Scan for the cell matching the given text and deliver its (x, y) coordinate at center. 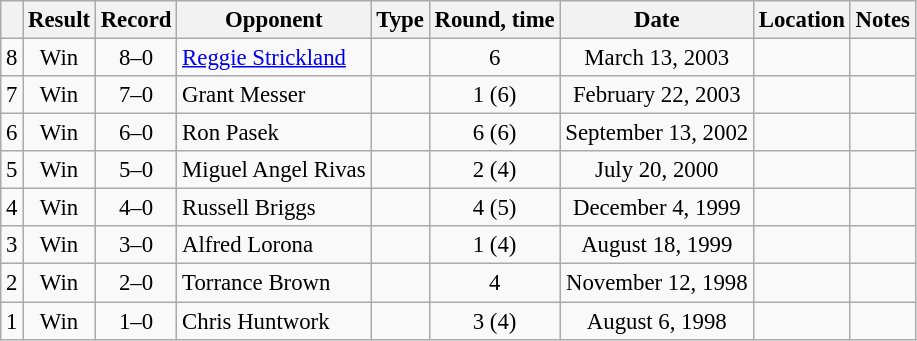
1 (6) (494, 95)
6–0 (136, 133)
Record (136, 20)
4–0 (136, 208)
1–0 (136, 321)
Torrance Brown (274, 283)
July 20, 2000 (656, 170)
Russell Briggs (274, 208)
Type (400, 20)
Opponent (274, 20)
7–0 (136, 95)
Reggie Strickland (274, 58)
1 (12, 321)
1 (4) (494, 245)
Alfred Lorona (274, 245)
3 (12, 245)
December 4, 1999 (656, 208)
3 (4) (494, 321)
2–0 (136, 283)
2 (12, 283)
Grant Messer (274, 95)
8–0 (136, 58)
7 (12, 95)
6 (6) (494, 133)
Chris Huntwork (274, 321)
February 22, 2003 (656, 95)
Date (656, 20)
Notes (882, 20)
November 12, 1998 (656, 283)
March 13, 2003 (656, 58)
August 6, 1998 (656, 321)
5 (12, 170)
Miguel Angel Rivas (274, 170)
4 (5) (494, 208)
3–0 (136, 245)
Location (802, 20)
Result (60, 20)
September 13, 2002 (656, 133)
August 18, 1999 (656, 245)
5–0 (136, 170)
2 (4) (494, 170)
Round, time (494, 20)
Ron Pasek (274, 133)
8 (12, 58)
